Locate the cell with the specified text and output its [X, Y] center coordinate. 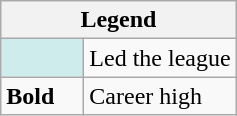
Legend [118, 20]
Bold [42, 96]
Led the league [160, 58]
Career high [160, 96]
